Locate the cell with the specified text and output its (x, y) center coordinate. 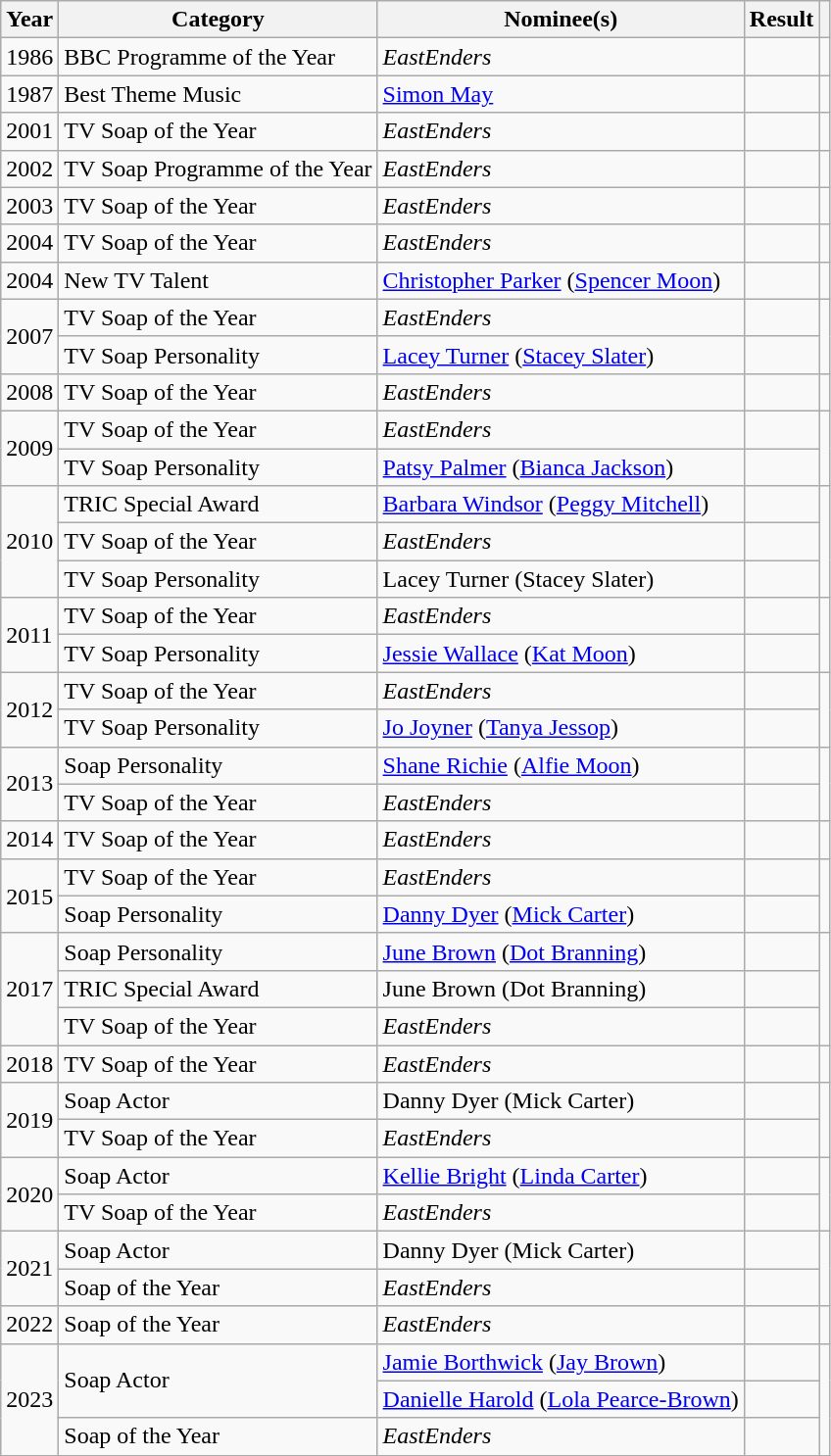
2002 (29, 169)
Best Theme Music (218, 94)
2014 (29, 840)
2011 (29, 635)
2013 (29, 784)
1987 (29, 94)
2001 (29, 131)
Nominee(s) (561, 20)
Simon May (561, 94)
2023 (29, 1399)
1986 (29, 57)
2022 (29, 1325)
2017 (29, 989)
2018 (29, 1063)
Patsy Palmer (Bianca Jackson) (561, 467)
2015 (29, 896)
2003 (29, 206)
Result (781, 20)
New TV Talent (218, 280)
Christopher Parker (Spencer Moon) (561, 280)
Jamie Borthwick (Jay Brown) (561, 1362)
Shane Richie (Alfie Moon) (561, 765)
2009 (29, 448)
2007 (29, 336)
Kellie Bright (Linda Carter) (561, 1176)
Category (218, 20)
2019 (29, 1120)
2010 (29, 542)
TV Soap Programme of the Year (218, 169)
Jo Joyner (Tanya Jessop) (561, 728)
Danielle Harold (Lola Pearce-Brown) (561, 1399)
2012 (29, 709)
2020 (29, 1194)
2008 (29, 392)
Year (29, 20)
Barbara Windsor (Peggy Mitchell) (561, 505)
Jessie Wallace (Kat Moon) (561, 654)
2021 (29, 1269)
BBC Programme of the Year (218, 57)
